Provide the [X, Y] coordinate of the cell's center where the given text is located.  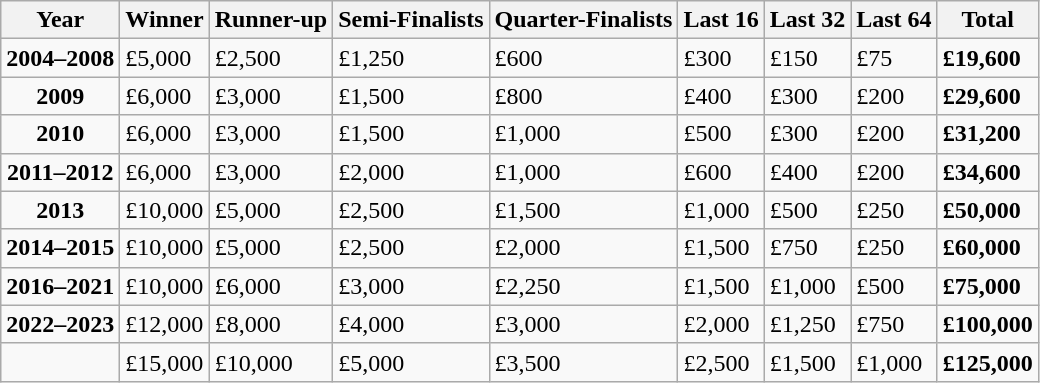
2022–2023 [60, 324]
2010 [60, 134]
£19,600 [988, 58]
£125,000 [988, 362]
£50,000 [988, 210]
Runner-up [271, 20]
Last 16 [721, 20]
2004–2008 [60, 58]
Last 64 [894, 20]
£12,000 [164, 324]
2016–2021 [60, 286]
2014–2015 [60, 248]
£800 [584, 96]
£15,000 [164, 362]
£4,000 [411, 324]
£2,250 [584, 286]
£75,000 [988, 286]
Year [60, 20]
£75 [894, 58]
£34,600 [988, 172]
Total [988, 20]
£3,500 [584, 362]
Last 32 [807, 20]
2009 [60, 96]
£31,200 [988, 134]
2013 [60, 210]
£60,000 [988, 248]
£150 [807, 58]
£100,000 [988, 324]
£29,600 [988, 96]
Semi-Finalists [411, 20]
2011–2012 [60, 172]
Winner [164, 20]
£8,000 [271, 324]
Quarter-Finalists [584, 20]
